From the cell containing the given text, extract its center point as [x, y] coordinate. 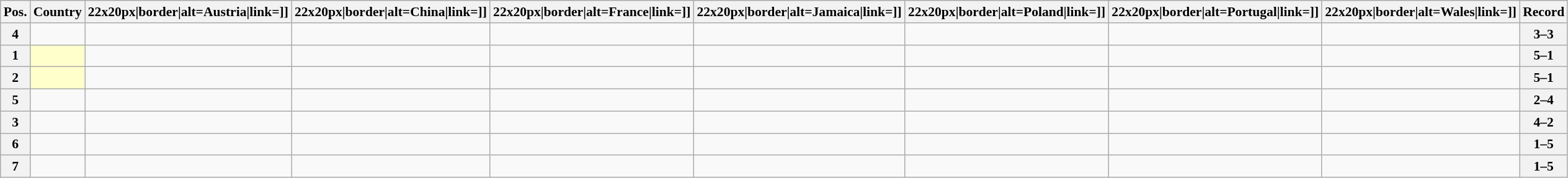
Pos. [16, 12]
5 [16, 100]
7 [16, 167]
3–3 [1543, 34]
6 [16, 145]
22x20px|border|alt=Wales|link=]] [1420, 12]
22x20px|border|alt=Poland|link=]] [1007, 12]
2 [16, 78]
3 [16, 122]
4–2 [1543, 122]
Country [58, 12]
22x20px|border|alt=Jamaica|link=]] [799, 12]
22x20px|border|alt=China|link=]] [391, 12]
22x20px|border|alt=France|link=]] [592, 12]
2–4 [1543, 100]
22x20px|border|alt=Portugal|link=]] [1215, 12]
4 [16, 34]
22x20px|border|alt=Austria|link=]] [189, 12]
Record [1543, 12]
1 [16, 56]
